Find where the given text appears and provide that cell's center as (x, y) coordinate. 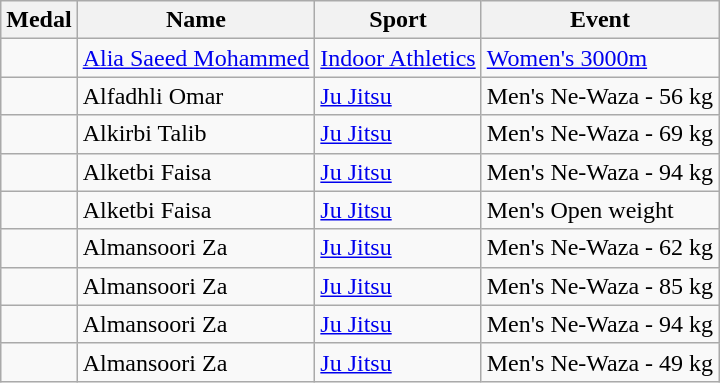
Alkirbi Talib (196, 134)
Indoor Athletics (398, 58)
Men's Ne-Waza - 56 kg (600, 96)
Men's Ne-Waza - 62 kg (600, 248)
Medal (39, 20)
Alia Saeed Mohammed (196, 58)
Sport (398, 20)
Event (600, 20)
Men's Ne-Waza - 85 kg (600, 286)
Men's Open weight (600, 210)
Women's 3000m (600, 58)
Name (196, 20)
Men's Ne-Waza - 49 kg (600, 362)
Alfadhli Omar (196, 96)
Men's Ne-Waza - 69 kg (600, 134)
